Capture the cell that displays the provided text and extract its [x, y] central coordinate. 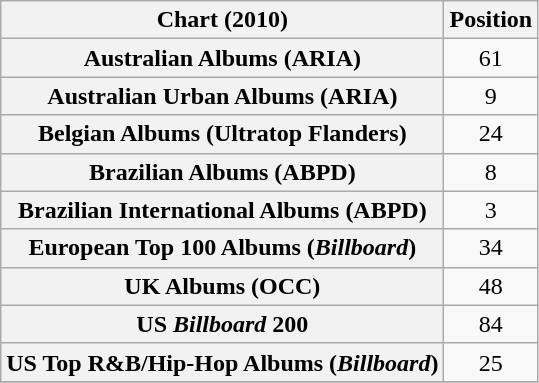
24 [491, 134]
Chart (2010) [222, 20]
84 [491, 324]
8 [491, 172]
Belgian Albums (Ultratop Flanders) [222, 134]
34 [491, 248]
Australian Albums (ARIA) [222, 58]
61 [491, 58]
9 [491, 96]
European Top 100 Albums (Billboard) [222, 248]
US Billboard 200 [222, 324]
48 [491, 286]
UK Albums (OCC) [222, 286]
US Top R&B/Hip-Hop Albums (Billboard) [222, 362]
Brazilian International Albums (ABPD) [222, 210]
Australian Urban Albums (ARIA) [222, 96]
Position [491, 20]
Brazilian Albums (ABPD) [222, 172]
25 [491, 362]
3 [491, 210]
